Find where the given text appears and provide that cell's center as (x, y) coordinate. 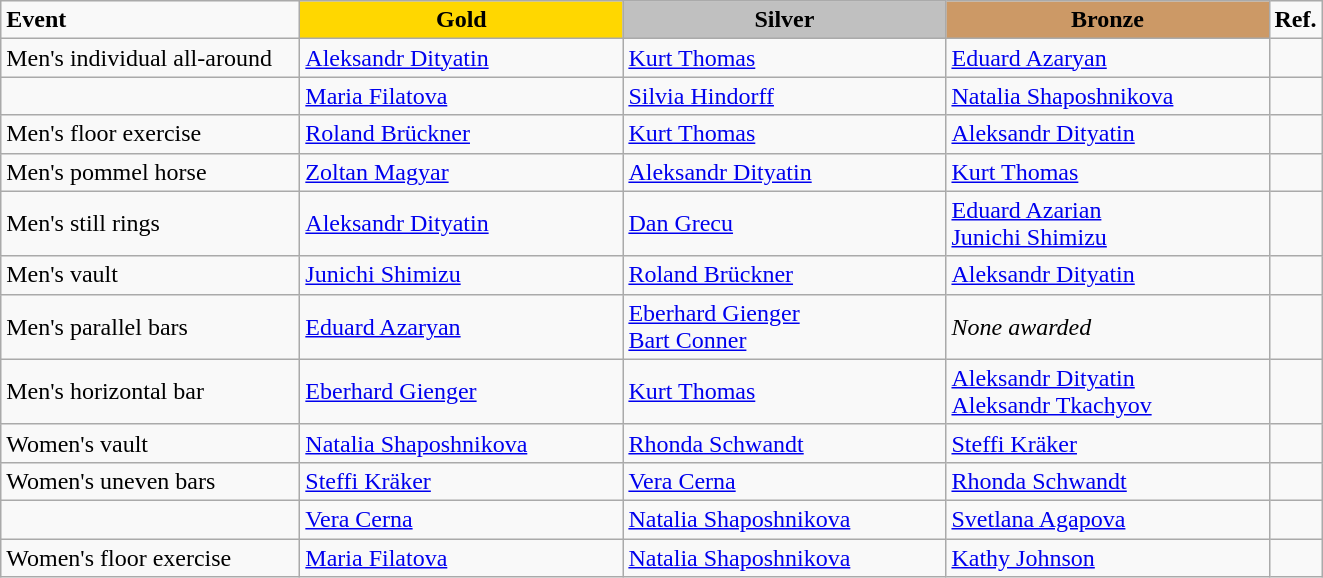
Gold (462, 20)
Men's individual all-around (150, 58)
Bronze (1108, 20)
Silver (784, 20)
Men's parallel bars (150, 326)
Dan Grecu (784, 224)
Men's floor exercise (150, 134)
Zoltan Magyar (462, 172)
Event (150, 20)
Women's vault (150, 443)
Women's uneven bars (150, 481)
Eberhard Gienger Bart Conner (784, 326)
Ref. (1296, 20)
Women's floor exercise (150, 557)
Aleksandr Dityatin Aleksandr Tkachyov (1108, 392)
Kathy Johnson (1108, 557)
None awarded (1108, 326)
Silvia Hindorff (784, 96)
Men's vault (150, 275)
Eduard Azarian Junichi Shimizu (1108, 224)
Junichi Shimizu (462, 275)
Men's pommel horse (150, 172)
Men's still rings (150, 224)
Eberhard Gienger (462, 392)
Svetlana Agapova (1108, 519)
Men's horizontal bar (150, 392)
